Locate the cell with the specified text and output its (x, y) center coordinate. 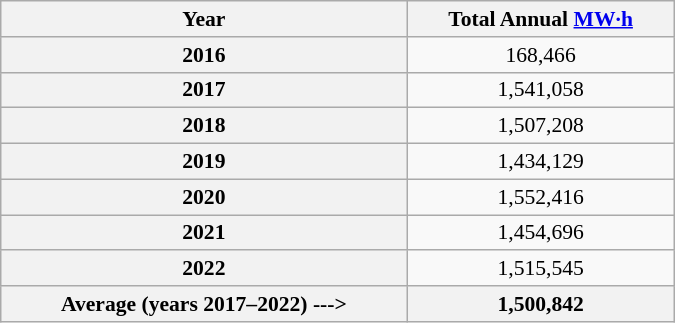
Average (years 2017–2022) ---> (204, 304)
1,500,842 (540, 304)
168,466 (540, 55)
2019 (204, 162)
1,552,416 (540, 197)
2018 (204, 126)
1,541,058 (540, 90)
Total Annual MW·h (540, 19)
2022 (204, 269)
1,454,696 (540, 233)
2020 (204, 197)
1,515,545 (540, 269)
Year (204, 19)
2017 (204, 90)
1,434,129 (540, 162)
2021 (204, 233)
1,507,208 (540, 126)
2016 (204, 55)
